Detect which cell encompasses the target text, then output its [x, y] center coordinate. 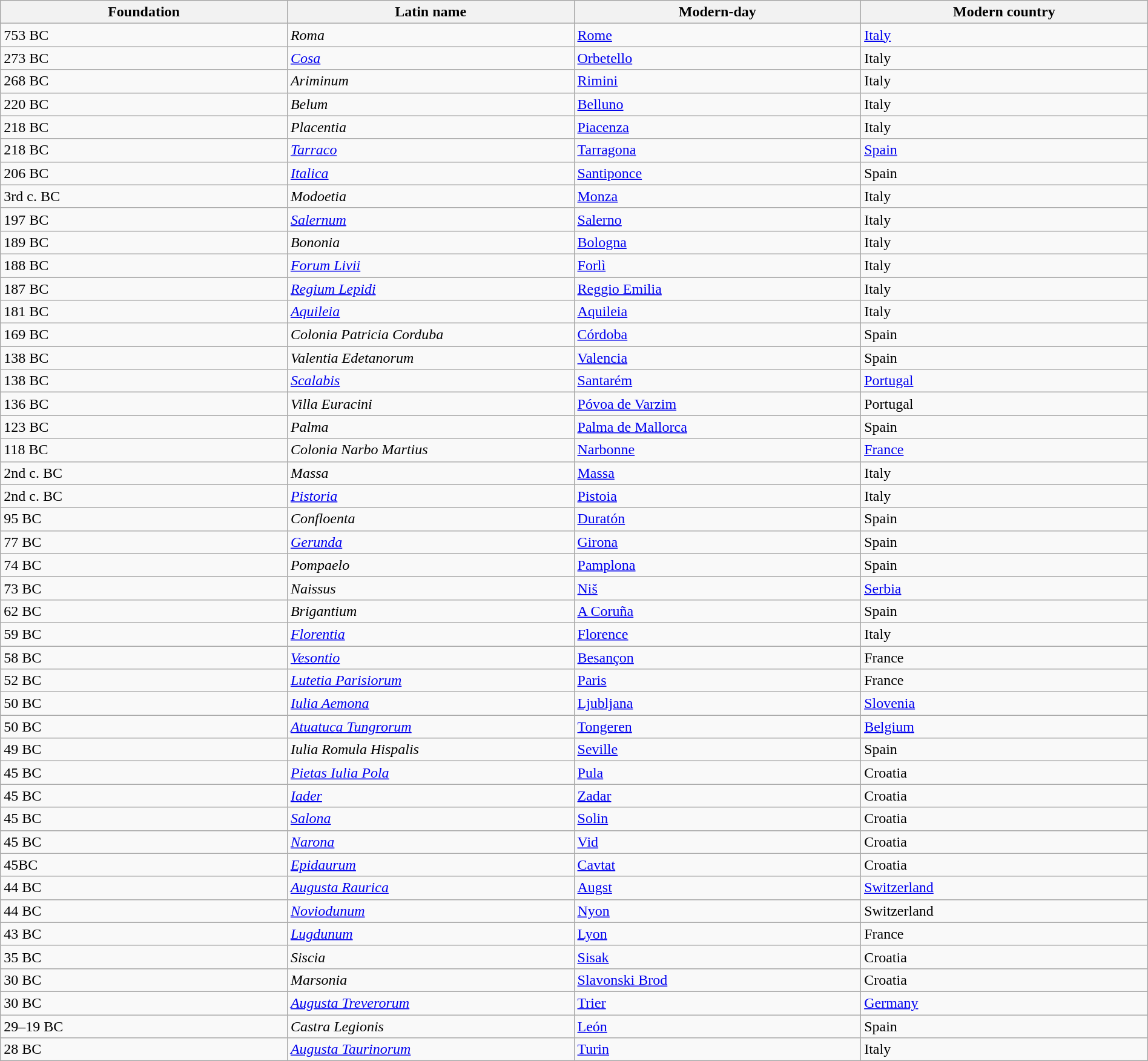
Tarraco [431, 150]
Rome [717, 35]
Córdoba [717, 335]
Zadar [717, 796]
Brigantium [431, 611]
Cavtat [717, 865]
Pula [717, 773]
Nyon [717, 911]
Salerno [717, 219]
Ariminum [431, 81]
Iader [431, 796]
Foundation [144, 12]
Lutetia Parisiorum [431, 681]
Scalabis [431, 381]
Palma de Mallorca [717, 427]
197 BC [144, 219]
Monza [717, 196]
189 BC [144, 242]
268 BC [144, 81]
Palma [431, 427]
Bologna [717, 242]
Florentia [431, 634]
Sisak [717, 957]
Confloenta [431, 519]
Reggio Emilia [717, 289]
Pistoia [717, 496]
Gerunda [431, 542]
59 BC [144, 634]
Marsonia [431, 980]
74 BC [144, 565]
28 BC [144, 1049]
Forlì [717, 265]
Siscia [431, 957]
Salona [431, 819]
Póvoa de Varzim [717, 404]
Ljubljana [717, 704]
Girona [717, 542]
Roma [431, 35]
Bononia [431, 242]
Belum [431, 104]
Lugdunum [431, 934]
220 BC [144, 104]
Atuatuca Tungrorum [431, 727]
Iulia Aemona [431, 704]
52 BC [144, 681]
Orbetello [717, 58]
Narona [431, 842]
Epidaurum [431, 865]
77 BC [144, 542]
Modoetia [431, 196]
3rd c. BC [144, 196]
Piacenza [717, 127]
753 BC [144, 35]
Pistoria [431, 496]
58 BC [144, 657]
206 BC [144, 173]
49 BC [144, 750]
Noviodunum [431, 911]
Salernum [431, 219]
Germany [1005, 1003]
Augst [717, 888]
Santarém [717, 381]
Regium Lepidi [431, 289]
Belgium [1005, 727]
62 BC [144, 611]
35 BC [144, 957]
Vesontio [431, 657]
45BC [144, 865]
Castra Legionis [431, 1026]
Seville [717, 750]
Forum Livii [431, 265]
Modern country [1005, 12]
Turin [717, 1049]
Niš [717, 588]
Cosa [431, 58]
León [717, 1026]
Paris [717, 681]
Duratón [717, 519]
Colonia Narbo Martius [431, 450]
Colonia Patricia Corduba [431, 335]
Belluno [717, 104]
Valencia [717, 358]
Trier [717, 1003]
Tarragona [717, 150]
Pompaelo [431, 565]
Lyon [717, 934]
Pietas Iulia Pola [431, 773]
Narbonne [717, 450]
187 BC [144, 289]
Augusta Taurinorum [431, 1049]
188 BC [144, 265]
Augusta Raurica [431, 888]
Valentia Edetanorum [431, 358]
Santiponce [717, 173]
95 BC [144, 519]
Augusta Treverorum [431, 1003]
Solin [717, 819]
73 BC [144, 588]
136 BC [144, 404]
Villa Euracini [431, 404]
Pamplona [717, 565]
118 BC [144, 450]
Iulia Romula Hispalis [431, 750]
Slovenia [1005, 704]
Tongeren [717, 727]
273 BC [144, 58]
Vid [717, 842]
Latin name [431, 12]
Besançon [717, 657]
Modern-day [717, 12]
29–19 BC [144, 1026]
Italica [431, 173]
Florence [717, 634]
Naissus [431, 588]
43 BC [144, 934]
A Coruña [717, 611]
Serbia [1005, 588]
Rimini [717, 81]
181 BC [144, 312]
169 BC [144, 335]
Placentia [431, 127]
Slavonski Brod [717, 980]
123 BC [144, 427]
